Capture the cell that displays the provided text and extract its [X, Y] central coordinate. 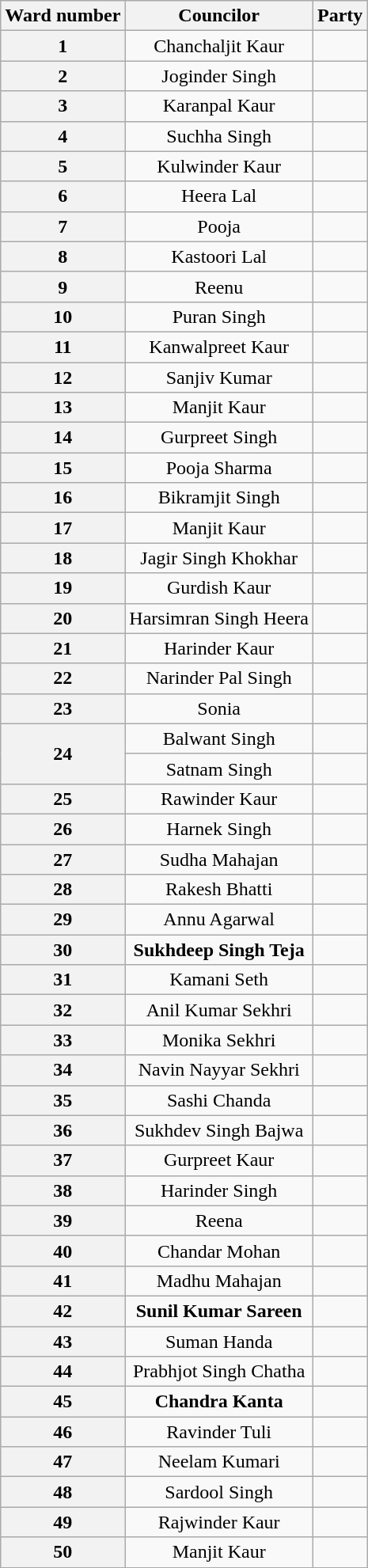
12 [63, 378]
Balwant Singh [219, 738]
Ward number [63, 16]
Harinder Singh [219, 1190]
38 [63, 1190]
Anil Kumar Sekhri [219, 1010]
Chandra Kanta [219, 1402]
17 [63, 528]
Sukhdev Singh Bajwa [219, 1130]
2 [63, 76]
Karanpal Kaur [219, 106]
14 [63, 438]
28 [63, 890]
Annu Agarwal [219, 920]
16 [63, 498]
Pooja [219, 226]
Sashi Chanda [219, 1100]
13 [63, 408]
Sukhdeep Singh Teja [219, 950]
48 [63, 1492]
Satnam Singh [219, 769]
Harnek Singh [219, 829]
Rajwinder Kaur [219, 1522]
29 [63, 920]
Sardool Singh [219, 1492]
21 [63, 648]
18 [63, 558]
Joginder Singh [219, 76]
24 [63, 754]
Sudha Mahajan [219, 859]
Puran Singh [219, 317]
45 [63, 1402]
Kastoori Lal [219, 256]
Kanwalpreet Kaur [219, 347]
Harinder Kaur [219, 648]
15 [63, 468]
Navin Nayyar Sekhri [219, 1070]
Bikramjit Singh [219, 498]
36 [63, 1130]
Gurpreet Kaur [219, 1160]
Kamani Seth [219, 980]
Party [340, 16]
Narinder Pal Singh [219, 678]
26 [63, 829]
Madhu Mahajan [219, 1281]
Chandar Mohan [219, 1251]
35 [63, 1100]
31 [63, 980]
Rawinder Kaur [219, 799]
Sanjiv Kumar [219, 378]
3 [63, 106]
40 [63, 1251]
44 [63, 1372]
8 [63, 256]
11 [63, 347]
Gurdish Kaur [219, 588]
Councilor [219, 16]
Monika Sekhri [219, 1040]
Ravinder Tuli [219, 1432]
39 [63, 1221]
Neelam Kumari [219, 1462]
43 [63, 1342]
6 [63, 196]
Suchha Singh [219, 136]
23 [63, 708]
37 [63, 1160]
Suman Handa [219, 1342]
Prabhjot Singh Chatha [219, 1372]
Reenu [219, 287]
Gurpreet Singh [219, 438]
Harsimran Singh Heera [219, 618]
Reena [219, 1221]
20 [63, 618]
Rakesh Bhatti [219, 890]
32 [63, 1010]
33 [63, 1040]
Jagir Singh Khokhar [219, 558]
9 [63, 287]
7 [63, 226]
Heera Lal [219, 196]
46 [63, 1432]
10 [63, 317]
27 [63, 859]
49 [63, 1522]
47 [63, 1462]
19 [63, 588]
30 [63, 950]
Sonia [219, 708]
Kulwinder Kaur [219, 166]
1 [63, 46]
42 [63, 1311]
25 [63, 799]
Sunil Kumar Sareen [219, 1311]
41 [63, 1281]
4 [63, 136]
Pooja Sharma [219, 468]
5 [63, 166]
50 [63, 1552]
22 [63, 678]
Chanchaljit Kaur [219, 46]
34 [63, 1070]
